Output the (X, Y) coordinate of the center of the cell containing the given text.  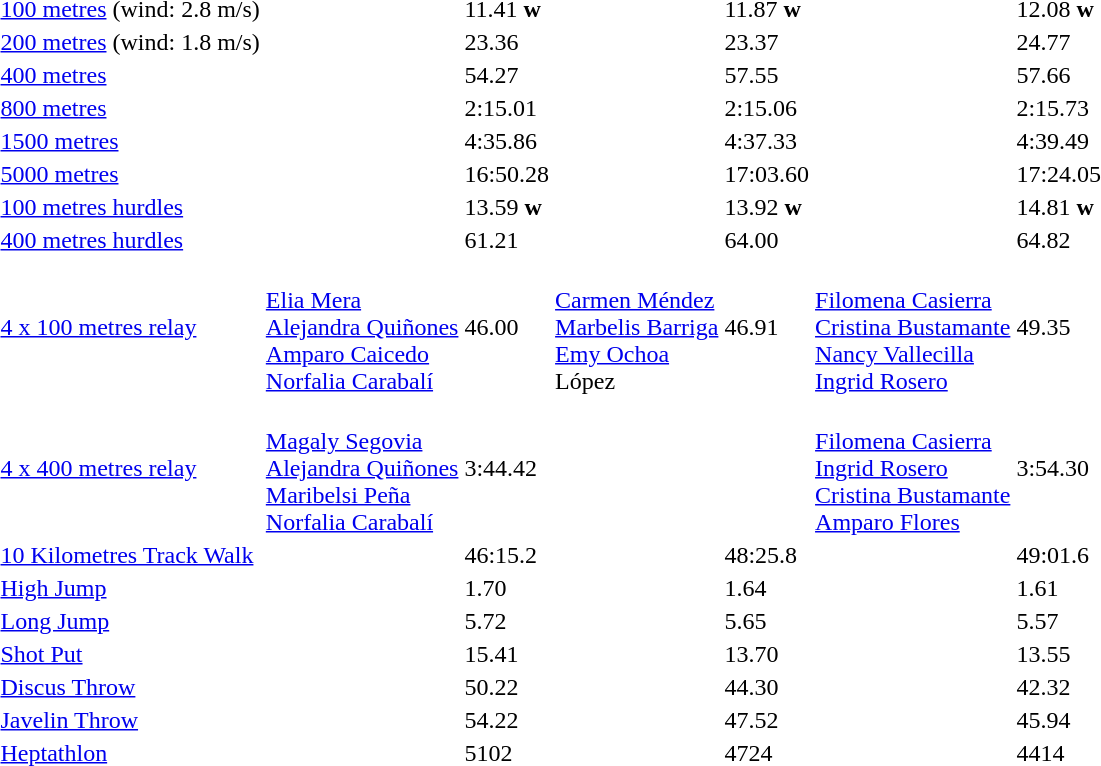
64.00 (767, 240)
17:03.60 (767, 174)
54.22 (507, 720)
Elia MeraAlejandra QuiñonesAmparo CaicedoNorfalia Carabalí (362, 327)
2:15.01 (507, 108)
3:44.42 (507, 468)
13.70 (767, 654)
47.52 (767, 720)
54.27 (507, 75)
Filomena CasierraIngrid RoseroCristina BustamanteAmparo Flores (913, 468)
50.22 (507, 687)
5.65 (767, 621)
13.92 w (767, 207)
46.00 (507, 327)
15.41 (507, 654)
57.55 (767, 75)
23.36 (507, 42)
23.37 (767, 42)
1.70 (507, 588)
46:15.2 (507, 555)
44.30 (767, 687)
16:50.28 (507, 174)
2:15.06 (767, 108)
Magaly SegoviaAlejandra QuiñonesMaribelsi PeñaNorfalia Carabalí (362, 468)
Carmen MéndezMarbelis BarrigaEmy OchoaLópez (637, 327)
1.64 (767, 588)
4:37.33 (767, 141)
5.72 (507, 621)
4:35.86 (507, 141)
61.21 (507, 240)
48:25.8 (767, 555)
Filomena CasierraCristina BustamanteNancy VallecillaIngrid Rosero (913, 327)
46.91 (767, 327)
13.59 w (507, 207)
